Output the (X, Y) coordinate of the center of the cell containing the given text.  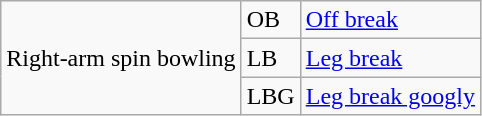
LBG (270, 96)
Leg break (390, 58)
Off break (390, 20)
Leg break googly (390, 96)
LB (270, 58)
OB (270, 20)
Right-arm spin bowling (121, 58)
